Return (x, y) of the center of cell containing provided text 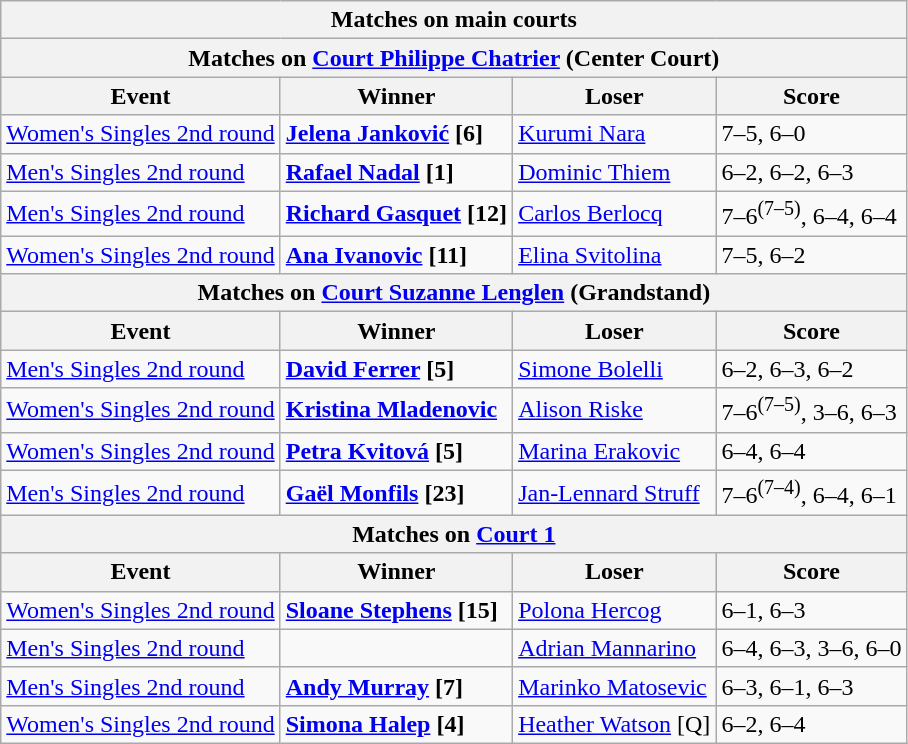
7–6(7–5), 6–4, 6–4 (812, 214)
Matches on main courts (454, 20)
Gaël Monfils [23] (396, 492)
7–6(7–5), 3–6, 6–3 (812, 410)
Carlos Berlocq (614, 214)
Simone Bolelli (614, 369)
Matches on Court 1 (454, 534)
Simona Halep [4] (396, 724)
Marina Erakovic (614, 451)
Kurumi Nara (614, 134)
6–1, 6–3 (812, 610)
6–3, 6–1, 6–3 (812, 686)
6–4, 6–4 (812, 451)
Jan-Lennard Struff (614, 492)
Rafael Nadal [1] (396, 172)
Alison Riske (614, 410)
Marinko Matosevic (614, 686)
Richard Gasquet [12] (396, 214)
Dominic Thiem (614, 172)
David Ferrer [5] (396, 369)
Sloane Stephens [15] (396, 610)
Polona Hercog (614, 610)
6–2, 6–3, 6–2 (812, 369)
Andy Murray [7] (396, 686)
Adrian Mannarino (614, 648)
Ana Ivanovic [11] (396, 255)
Jelena Janković [6] (396, 134)
6–2, 6–2, 6–3 (812, 172)
7–6(7–4), 6–4, 6–1 (812, 492)
Heather Watson [Q] (614, 724)
6–2, 6–4 (812, 724)
Petra Kvitová [5] (396, 451)
7–5, 6–2 (812, 255)
Elina Svitolina (614, 255)
Matches on Court Philippe Chatrier (Center Court) (454, 58)
6–4, 6–3, 3–6, 6–0 (812, 648)
7–5, 6–0 (812, 134)
Kristina Mladenovic (396, 410)
Matches on Court Suzanne Lenglen (Grandstand) (454, 293)
